Pinpoint the cell where the given text exists, returning its (X, Y) midpoint coordinate. 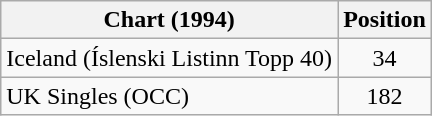
UK Singles (OCC) (170, 96)
Iceland (Íslenski Listinn Topp 40) (170, 58)
34 (385, 58)
182 (385, 96)
Position (385, 20)
Chart (1994) (170, 20)
